Determine the [x, y] coordinate at the center of the cell enclosing the given text.  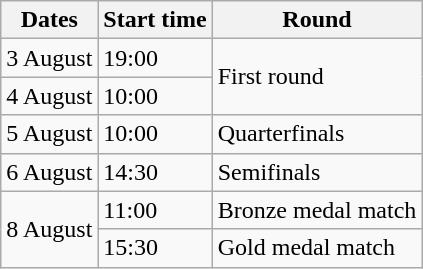
3 August [50, 58]
19:00 [155, 58]
6 August [50, 172]
8 August [50, 229]
Gold medal match [317, 248]
Quarterfinals [317, 134]
Start time [155, 20]
Round [317, 20]
14:30 [155, 172]
Dates [50, 20]
5 August [50, 134]
4 August [50, 96]
11:00 [155, 210]
15:30 [155, 248]
Semifinals [317, 172]
First round [317, 77]
Bronze medal match [317, 210]
